Extract the [X, Y] coordinate from the center of the cell holding the provided text.  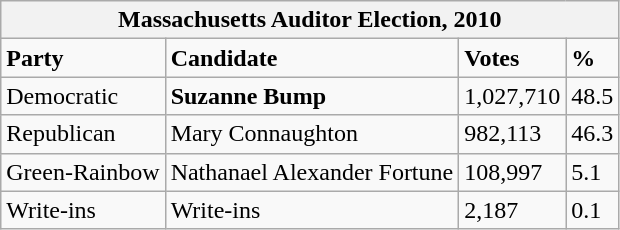
2,187 [512, 210]
108,997 [512, 172]
0.1 [592, 210]
Mary Connaughton [312, 134]
Party [83, 58]
Green-Rainbow [83, 172]
5.1 [592, 172]
Republican [83, 134]
Massachusetts Auditor Election, 2010 [310, 20]
Suzanne Bump [312, 96]
Nathanael Alexander Fortune [312, 172]
Votes [512, 58]
982,113 [512, 134]
48.5 [592, 96]
Candidate [312, 58]
46.3 [592, 134]
% [592, 58]
Democratic [83, 96]
1,027,710 [512, 96]
